Provide the [x, y] coordinate of the cell's center where the given text is located.  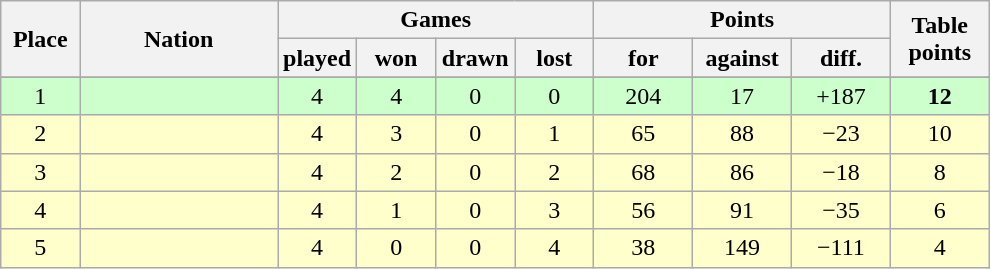
drawn [476, 58]
won [396, 58]
6 [940, 210]
Tablepoints [940, 39]
diff. [842, 58]
86 [742, 172]
against [742, 58]
65 [644, 134]
91 [742, 210]
10 [940, 134]
8 [940, 172]
Nation [179, 39]
56 [644, 210]
−23 [842, 134]
−18 [842, 172]
Games [436, 20]
5 [40, 248]
12 [940, 96]
Points [742, 20]
played [318, 58]
−35 [842, 210]
68 [644, 172]
−111 [842, 248]
+187 [842, 96]
38 [644, 248]
17 [742, 96]
204 [644, 96]
lost [554, 58]
88 [742, 134]
for [644, 58]
Place [40, 39]
149 [742, 248]
